Detect which cell encompasses the target text, then output its [X, Y] center coordinate. 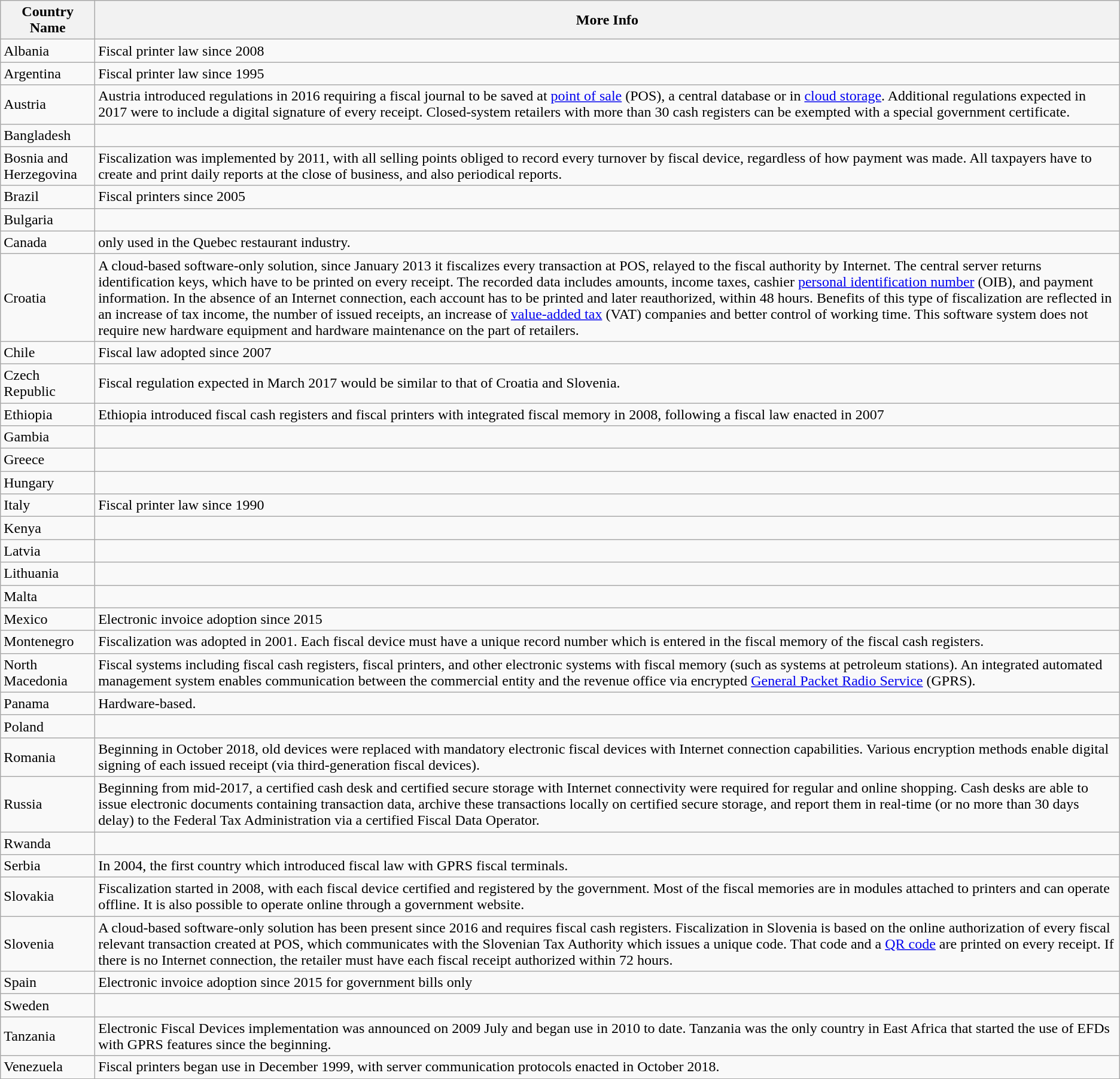
Country Name [48, 20]
Fiscal law adopted since 2007 [608, 352]
Argentina [48, 74]
Fiscal printer law since 1990 [608, 505]
Italy [48, 505]
Brazil [48, 197]
Kenya [48, 528]
Fiscal regulation expected in March 2017 would be similar to that of Croatia and Slovenia. [608, 383]
Malta [48, 596]
Canada [48, 242]
Lithuania [48, 574]
Venezuela [48, 1067]
More Info [608, 20]
Rwanda [48, 843]
Fiscal printer law since 1995 [608, 74]
Czech Republic [48, 383]
Mexico [48, 619]
Electronic invoice adoption since 2015 [608, 619]
Latvia [48, 551]
North Macedonia [48, 672]
Slovenia [48, 944]
Chile [48, 352]
Albania [48, 51]
Fiscal printer law since 2008 [608, 51]
Sweden [48, 1005]
Poland [48, 726]
Serbia [48, 866]
only used in the Quebec restaurant industry. [608, 242]
Bangladesh [48, 135]
Fiscal printers began use in December 1999, with server communication protocols enacted in October 2018. [608, 1067]
Hardware-based. [608, 703]
Bosnia and Herzegovina [48, 166]
Bulgaria [48, 220]
Hungary [48, 483]
Romania [48, 757]
Ethiopia introduced fiscal cash registers and fiscal printers with integrated fiscal memory in 2008, following a fiscal law enacted in 2007 [608, 414]
Montenegro [48, 642]
Electronic invoice adoption since 2015 for government bills only [608, 983]
Ethiopia [48, 414]
Fiscal printers since 2005 [608, 197]
Greece [48, 460]
Slovakia [48, 897]
Gambia [48, 437]
Austria [48, 104]
Russia [48, 804]
Panama [48, 703]
Croatia [48, 297]
Spain [48, 983]
In 2004, the first country which introduced fiscal law with GPRS fiscal terminals. [608, 866]
Tanzania [48, 1036]
